Output the [X, Y] coordinate of the center of the cell containing the given text.  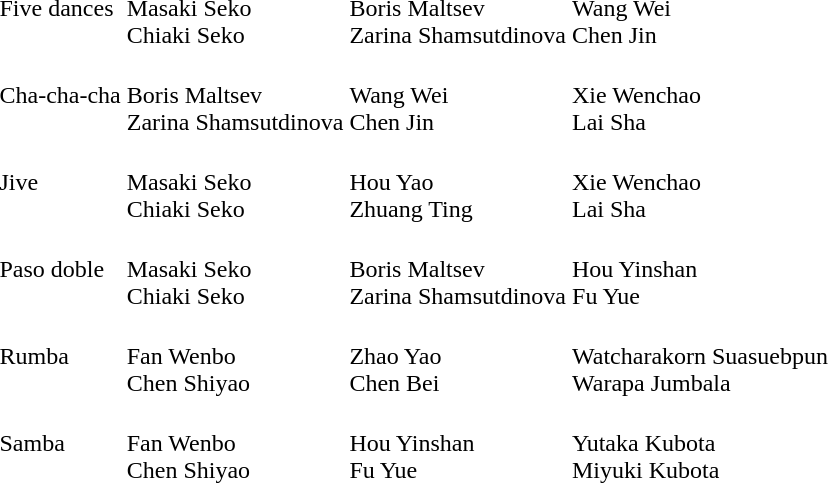
Hou YaoZhuang Ting [458, 182]
Zhao YaoChen Bei [458, 356]
Wang WeiChen Jin [458, 95]
Fan WenboChen Shiyao [235, 356]
